Provide the [X, Y] coordinate of the cell's center where the given text is located.  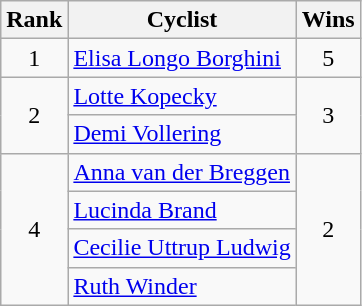
1 [34, 58]
Anna van der Breggen [182, 172]
Cecilie Uttrup Ludwig [182, 248]
Rank [34, 20]
Elisa Longo Borghini [182, 58]
Demi Vollering [182, 134]
Lucinda Brand [182, 210]
Ruth Winder [182, 286]
Lotte Kopecky [182, 96]
Wins [328, 20]
4 [34, 229]
3 [328, 115]
5 [328, 58]
Cyclist [182, 20]
